For the text-containing cell, return its midpoint in (X, Y) coordinate format. 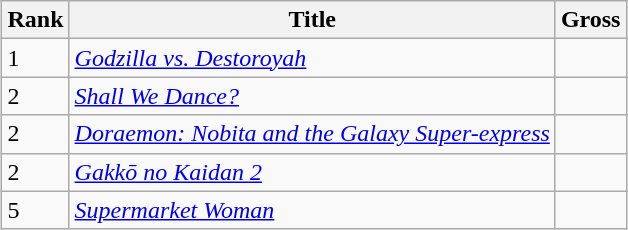
1 (36, 58)
5 (36, 210)
Title (312, 20)
Shall We Dance? (312, 96)
Doraemon: Nobita and the Galaxy Super-express (312, 134)
Gakkō no Kaidan 2 (312, 172)
Gross (590, 20)
Supermarket Woman (312, 210)
Rank (36, 20)
Godzilla vs. Destoroyah (312, 58)
